Identify which cell holds the provided text, then report its [X, Y] central coordinate. 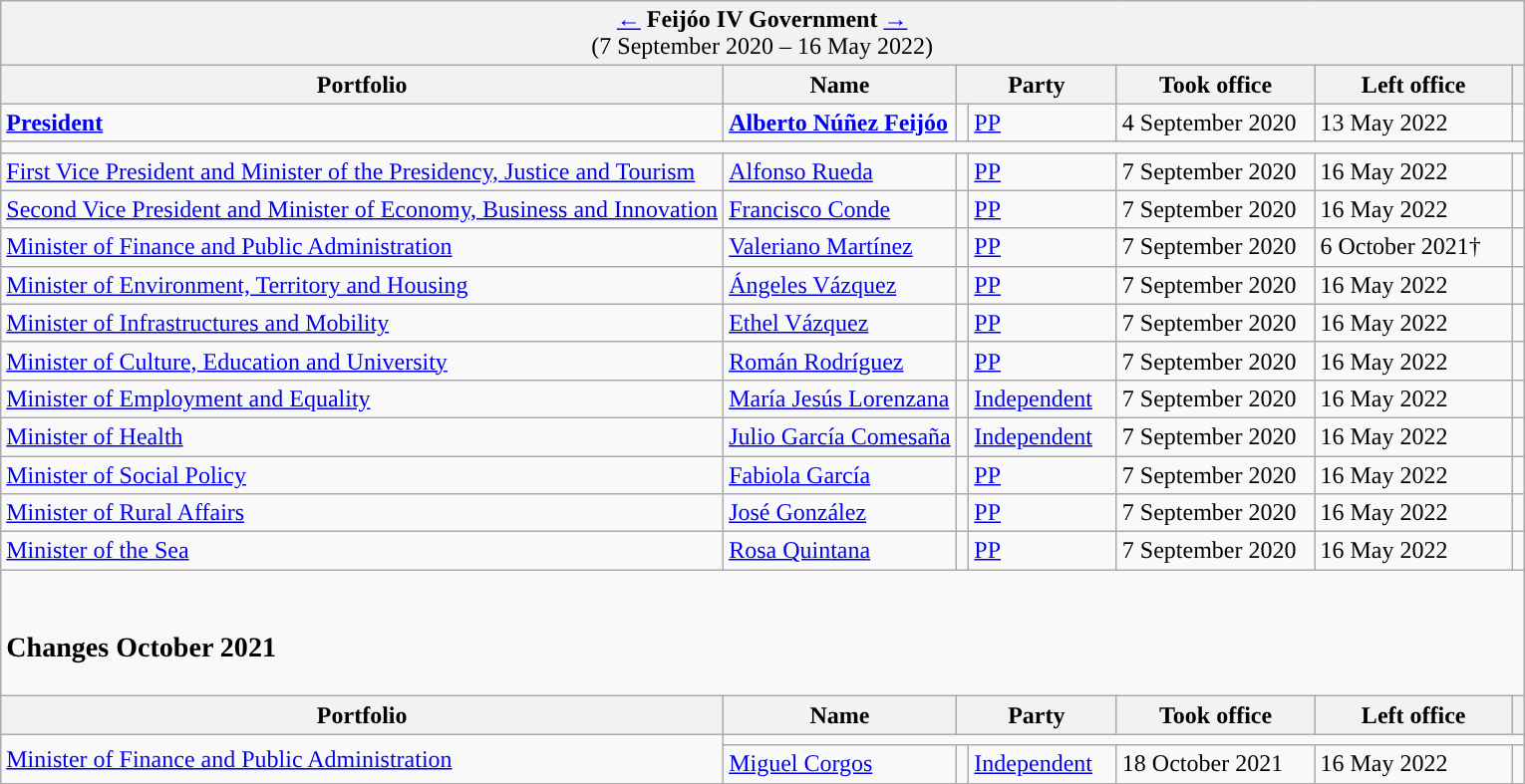
Miguel Corgos [840, 764]
Second Vice President and Minister of Economy, Business and Innovation [363, 209]
Valeriano Martínez [840, 247]
First Vice President and Minister of the Presidency, Justice and Tourism [363, 171]
Minister of Rural Affairs [363, 513]
Minister of Health [363, 436]
Minister of Culture, Education and University [363, 361]
Alberto Núñez Feijóo [840, 123]
Minister of Infrastructures and Mobility [363, 323]
Changes October 2021 [762, 634]
María Jesús Lorenzana [840, 398]
Minister of Employment and Equality [363, 398]
18 October 2021 [1216, 764]
Minister of the Sea [363, 551]
Minister of Social Policy [363, 475]
6 October 2021† [1413, 247]
13 May 2022 [1413, 123]
Rosa Quintana [840, 551]
Julio García Comesaña [840, 436]
← Feijóo IV Government →(7 September 2020 – 16 May 2022) [762, 34]
Minister of Environment, Territory and Housing [363, 285]
Román Rodríguez [840, 361]
Alfonso Rueda [840, 171]
Fabiola García [840, 475]
President [363, 123]
Ethel Vázquez [840, 323]
4 September 2020 [1216, 123]
Francisco Conde [840, 209]
José González [840, 513]
Ángeles Vázquez [840, 285]
